Locate the cell with the specified text and output its [X, Y] center coordinate. 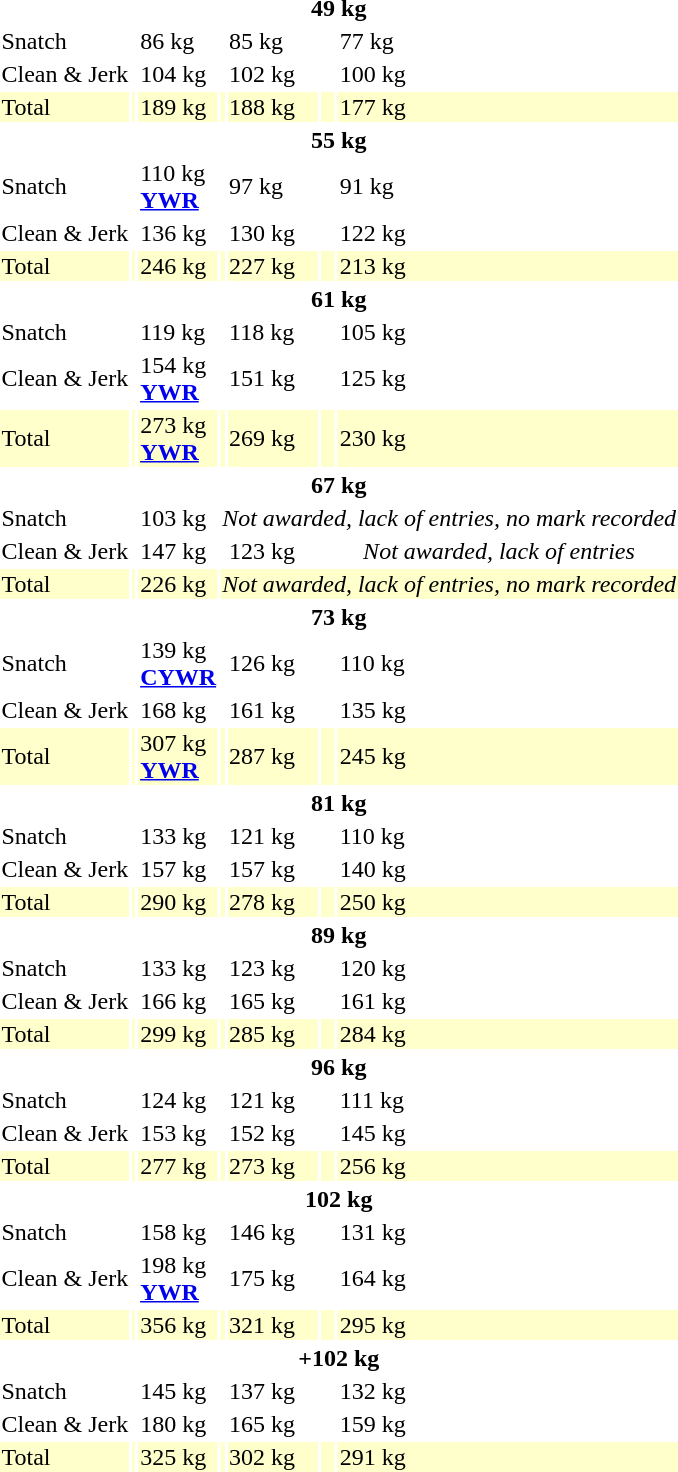
198 kgYWR [178, 1278]
189 kg [178, 107]
+102 kg [339, 1358]
250 kg [508, 902]
81 kg [339, 803]
166 kg [178, 1001]
158 kg [178, 1232]
227 kg [273, 266]
246 kg [178, 266]
152 kg [273, 1133]
230 kg [508, 438]
137 kg [273, 1391]
103 kg [178, 518]
180 kg [178, 1424]
188 kg [273, 107]
104 kg [178, 74]
307 kgYWR [178, 756]
100 kg [508, 74]
139 kgCYWR [178, 664]
105 kg [508, 332]
67 kg [339, 485]
120 kg [508, 968]
175 kg [273, 1278]
164 kg [508, 1278]
177 kg [508, 107]
284 kg [508, 1034]
97 kg [273, 186]
147 kg [178, 551]
91 kg [508, 186]
154 kgYWR [178, 378]
269 kg [273, 438]
131 kg [508, 1232]
226 kg [178, 584]
119 kg [178, 332]
325 kg [178, 1457]
256 kg [508, 1166]
245 kg [508, 756]
159 kg [508, 1424]
213 kg [508, 266]
61 kg [339, 299]
126 kg [273, 664]
89 kg [339, 935]
111 kg [508, 1100]
285 kg [273, 1034]
146 kg [273, 1232]
168 kg [178, 710]
122 kg [508, 233]
153 kg [178, 1133]
151 kg [273, 378]
124 kg [178, 1100]
118 kg [273, 332]
356 kg [178, 1325]
125 kg [508, 378]
73 kg [339, 617]
132 kg [508, 1391]
136 kg [178, 233]
291 kg [508, 1457]
273 kgYWR [178, 438]
299 kg [178, 1034]
295 kg [508, 1325]
110 kgYWR [178, 186]
Not awarded, lack of entries [498, 551]
86 kg [178, 41]
302 kg [273, 1457]
278 kg [273, 902]
277 kg [178, 1166]
55 kg [339, 140]
287 kg [273, 756]
77 kg [508, 41]
290 kg [178, 902]
273 kg [273, 1166]
140 kg [508, 869]
85 kg [273, 41]
130 kg [273, 233]
96 kg [339, 1067]
135 kg [508, 710]
321 kg [273, 1325]
